For the text-containing cell, return its midpoint in (X, Y) coordinate format. 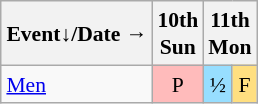
Event↓/Date → (76, 33)
P (178, 84)
½ (218, 84)
F (244, 84)
Men (76, 84)
11thMon (230, 33)
10thSun (178, 33)
